Find where the given text appears and provide that cell's center as (x, y) coordinate. 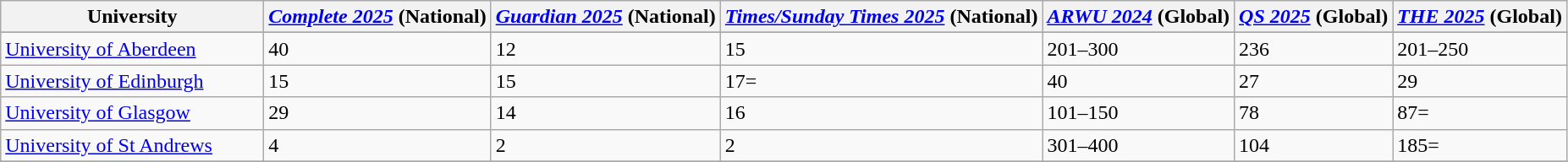
University of Edinburgh (132, 81)
12 (606, 49)
Guardian 2025 (National) (606, 17)
78 (1313, 113)
201–250 (1480, 49)
16 (882, 113)
301–400 (1139, 145)
Times/Sunday Times 2025 (National) (882, 17)
17= (882, 81)
185= (1480, 145)
University of St Andrews (132, 145)
4 (377, 145)
104 (1313, 145)
201–300 (1139, 49)
University (132, 17)
QS 2025 (Global) (1313, 17)
27 (1313, 81)
Complete 2025 (National) (377, 17)
14 (606, 113)
101–150 (1139, 113)
236 (1313, 49)
87= (1480, 113)
ARWU 2024 (Global) (1139, 17)
University of Glasgow (132, 113)
THE 2025 (Global) (1480, 17)
University of Aberdeen (132, 49)
